Capture the cell that displays the provided text and extract its (X, Y) central coordinate. 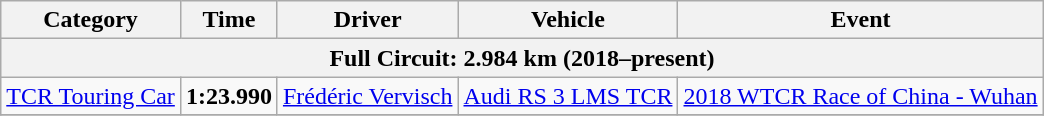
Event (860, 20)
1:23.990 (228, 96)
Frédéric Vervisch (368, 96)
2018 WTCR Race of China - Wuhan (860, 96)
Time (228, 20)
TCR Touring Car (91, 96)
Vehicle (568, 20)
Audi RS 3 LMS TCR (568, 96)
Category (91, 20)
Full Circuit: 2.984 km (2018–present) (522, 58)
Driver (368, 20)
